From the cell containing the given text, extract its center point as (x, y) coordinate. 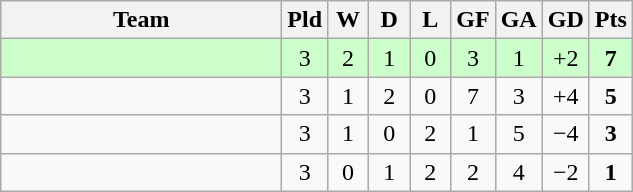
Pts (610, 20)
L (430, 20)
−2 (566, 172)
−4 (566, 134)
Pld (305, 20)
GA (518, 20)
GF (473, 20)
W (348, 20)
GD (566, 20)
+2 (566, 58)
D (390, 20)
4 (518, 172)
+4 (566, 96)
Team (142, 20)
